Output the (X, Y) coordinate of the center of the cell containing the given text.  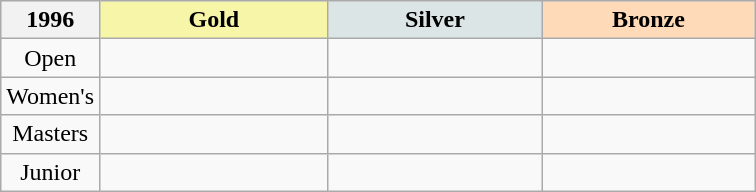
Women's (50, 96)
Bronze (649, 20)
Junior (50, 172)
Silver (435, 20)
1996 (50, 20)
Gold (214, 20)
Masters (50, 134)
Open (50, 58)
